Detect which cell encompasses the target text, then output its (x, y) center coordinate. 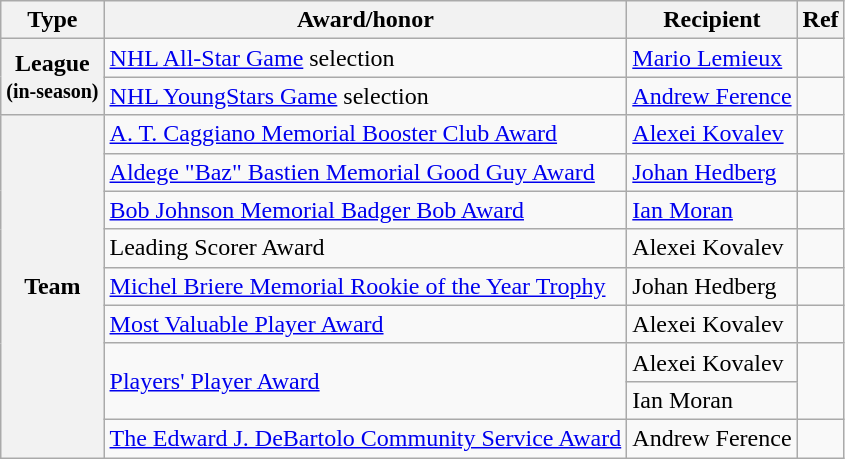
Award/honor (366, 20)
Type (52, 20)
Leading Scorer Award (366, 248)
NHL YoungStars Game selection (366, 96)
Mario Lemieux (712, 58)
League(in-season) (52, 77)
Aldege "Baz" Bastien Memorial Good Guy Award (366, 172)
Team (52, 286)
Bob Johnson Memorial Badger Bob Award (366, 210)
NHL All-Star Game selection (366, 58)
A. T. Caggiano Memorial Booster Club Award (366, 134)
The Edward J. DeBartolo Community Service Award (366, 438)
Michel Briere Memorial Rookie of the Year Trophy (366, 286)
Recipient (712, 20)
Ref (820, 20)
Most Valuable Player Award (366, 324)
Players' Player Award (366, 381)
